Determine the [X, Y] coordinate at the center of the cell enclosing the given text.  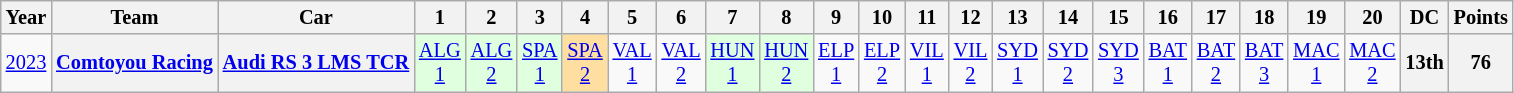
Audi RS 3 LMS TCR [316, 63]
ELP1 [836, 63]
BAT1 [1168, 63]
19 [1316, 17]
15 [1118, 17]
10 [882, 17]
9 [836, 17]
ALG2 [492, 63]
MAC2 [1372, 63]
VIL1 [927, 63]
SYD2 [1068, 63]
12 [971, 17]
ELP2 [882, 63]
SPA2 [584, 63]
Year [26, 17]
8 [786, 17]
2023 [26, 63]
VIL2 [971, 63]
6 [682, 17]
SPA1 [540, 63]
VAL1 [632, 63]
3 [540, 17]
Team [134, 17]
18 [1264, 17]
HUN1 [732, 63]
Car [316, 17]
13th [1424, 63]
16 [1168, 17]
20 [1372, 17]
14 [1068, 17]
MAC1 [1316, 63]
17 [1216, 17]
SYD3 [1118, 63]
Points [1481, 17]
76 [1481, 63]
7 [732, 17]
1 [440, 17]
ALG1 [440, 63]
2 [492, 17]
13 [1017, 17]
HUN2 [786, 63]
BAT2 [1216, 63]
4 [584, 17]
11 [927, 17]
VAL2 [682, 63]
DC [1424, 17]
5 [632, 17]
SYD1 [1017, 63]
Comtoyou Racing [134, 63]
BAT3 [1264, 63]
